Search for the cell housing the specified text and yield its [X, Y] center coordinate. 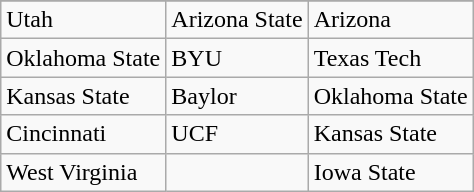
Utah [84, 20]
Baylor [237, 96]
Texas Tech [390, 58]
Arizona [390, 20]
Iowa State [390, 172]
Cincinnati [84, 134]
West Virginia [84, 172]
UCF [237, 134]
Arizona State [237, 20]
BYU [237, 58]
